Return [x, y] of the center of cell containing provided text 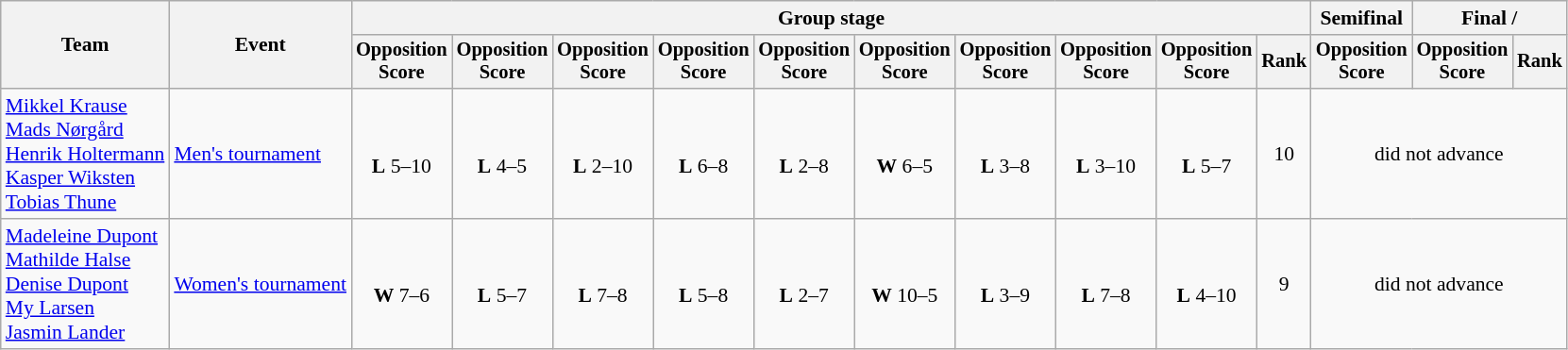
Event [261, 45]
L 4–5 [502, 154]
Final / [1490, 18]
Madeleine DupontMathilde HalseDenise DupontMy LarsenJasmin Lander [85, 284]
Men's tournament [261, 154]
Team [85, 45]
L 2–8 [804, 154]
L 3–9 [1006, 284]
W 6–5 [904, 154]
Women's tournament [261, 284]
L 3–8 [1006, 154]
W 10–5 [904, 284]
10 [1284, 154]
Mikkel KrauseMads NørgårdHenrik HoltermannKasper WikstenTobias Thune [85, 154]
W 7–6 [402, 284]
L 6–8 [704, 154]
9 [1284, 284]
L 5–8 [704, 284]
L 4–10 [1206, 284]
L 2–7 [804, 284]
Group stage [831, 18]
L 3–10 [1106, 154]
Semifinal [1361, 18]
L 5–10 [402, 154]
L 2–10 [602, 154]
